Determine the [X, Y] coordinate at the center of the cell enclosing the given text.  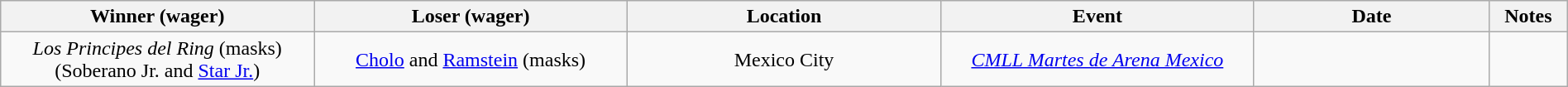
Event [1097, 17]
Date [1371, 17]
Location [784, 17]
Los Principes del Ring (masks)(Soberano Jr. and Star Jr.) [157, 60]
Cholo and Ramstein (masks) [471, 60]
Notes [1528, 17]
Winner (wager) [157, 17]
CMLL Martes de Arena Mexico [1097, 60]
Loser (wager) [471, 17]
Mexico City [784, 60]
